Identify which cell holds the provided text, then report its (X, Y) central coordinate. 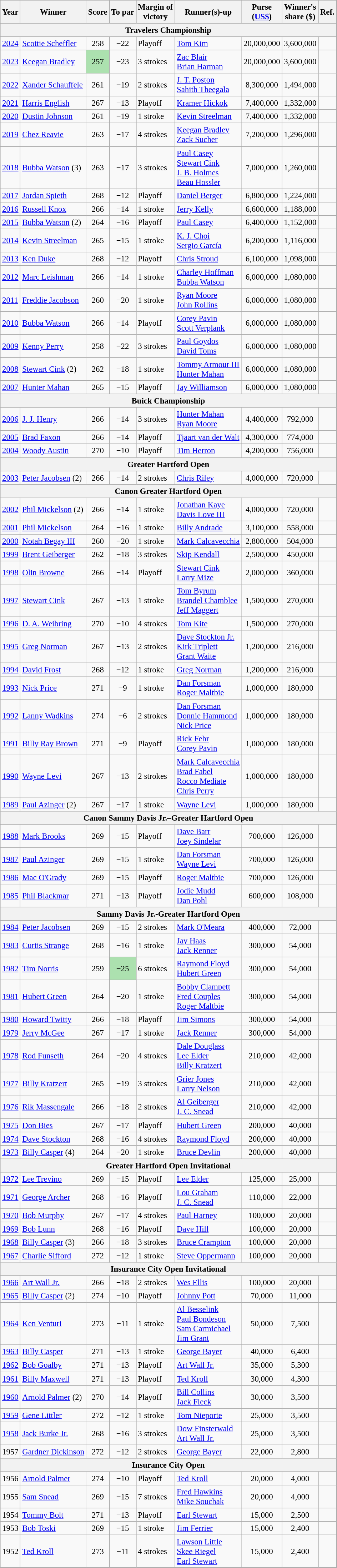
Stewart Cink Larry Mize (208, 573)
2017 (10, 195)
Xander Schauffele (54, 85)
Marc Leishman (54, 277)
2020 (10, 117)
1980 (10, 1020)
Dow Finsterwald Art Wall Jr. (208, 1433)
6,200,000 (262, 241)
1989 (10, 805)
−25 (123, 968)
Winner'sshare ($) (300, 12)
2004 (10, 451)
110,000 (262, 1197)
Arnold Palmer (2) (54, 1397)
Ryan Moore John Rollins (208, 300)
Dan Forsman Donnie Hammond Nick Price (208, 716)
Russell Knox (54, 209)
Kenny Perry (54, 346)
1,260,000 (300, 168)
2,800 (300, 1452)
Stewart Cink (54, 601)
1996 (10, 624)
Score (98, 12)
1981 (10, 997)
1995 (10, 647)
1984 (10, 927)
11,000 (300, 1296)
1990 (10, 776)
Phil Mickelson (54, 528)
Grier Jones Larry Nelson (208, 1084)
Dave Barr Joey Sindelar (208, 836)
1997 (10, 601)
Chris Riley (208, 478)
2001 (10, 528)
1983 (10, 946)
Bubba Watson (54, 323)
Zac Blair Brian Harman (208, 62)
1972 (10, 1179)
1960 (10, 1397)
Charley Hoffman Bubba Watson (208, 277)
6,600,000 (262, 209)
J. J. Henry (54, 419)
1994 (10, 670)
2019 (10, 135)
Rod Funseth (54, 1056)
1966 (10, 1283)
2,500,000 (262, 555)
To par (123, 12)
1957 (10, 1452)
1971 (10, 1197)
72,000 (300, 927)
1952 (10, 1552)
Rik Massengale (54, 1107)
Paul Azinger (2) (54, 805)
Bob Murphy (54, 1216)
Johnny Pott (208, 1296)
Tom Kite (208, 624)
2010 (10, 323)
1953 (10, 1528)
Sammy Davis Jr.-Greater Hartford Open (168, 914)
Insurance City Open (168, 1465)
Raymond Floyd Hubert Green (208, 968)
Canon Sammy Davis Jr.–Greater Hartford Open (168, 818)
Jay Williamson (208, 387)
1973 (10, 1152)
2022 (10, 85)
Bubba Watson (3) (54, 168)
Jerry McGee (54, 1033)
2008 (10, 369)
2,000,000 (262, 573)
2009 (10, 346)
Hunter Mahan Ryan Moore (208, 419)
Margin ofvictory (156, 12)
Paul Azinger (54, 859)
Keegan Bradley (54, 62)
Mark Calcavecchia Brad Fabel Rocco Mediate Chris Perry (208, 776)
Chris Stroud (208, 259)
1962 (10, 1365)
1956 (10, 1478)
1954 (10, 1515)
4,300,000 (262, 437)
2,500 (300, 1515)
Mac O'Grady (54, 877)
Lawson Little Skee Riegel Earl Stewart (208, 1552)
1,224,000 (300, 195)
Howard Twitty (54, 1020)
Dustin Johnson (54, 117)
Gardner Dickinson (54, 1452)
7,200,000 (262, 135)
Roger Maltbie (208, 877)
Bruce Crampton (208, 1242)
2007 (10, 387)
2024 (10, 44)
2003 (10, 478)
Bob Toski (54, 1528)
Jerry Kelly (208, 209)
7,500 (300, 1324)
Insurance City Open Invitational (168, 1269)
Billy Maxwell (54, 1379)
1,296,000 (300, 135)
108,000 (300, 896)
Al Geiberger J. C. Snead (208, 1107)
1998 (10, 573)
Tom Byrum Brandel Chamblee Jeff Maggert (208, 601)
Brent Geiberger (54, 555)
7 strokes (156, 1497)
Raymond Floyd (208, 1139)
2021 (10, 103)
Ken Duke (54, 259)
Jim Ferrier (208, 1528)
Bob Lunn (54, 1229)
125,000 (262, 1179)
Buick Championship (168, 401)
Freddie Jacobson (54, 300)
774,000 (300, 437)
Runner(s)-up (208, 12)
792,000 (300, 419)
Paul Casey Stewart Cink J. B. Holmes Beau Hossler (208, 168)
Billy Casper (3) (54, 1242)
2005 (10, 437)
1982 (10, 968)
1965 (10, 1296)
Tom Nieporte (208, 1415)
Billy Casper (4) (54, 1152)
6,800,000 (262, 195)
Brad Faxon (54, 437)
1993 (10, 688)
2002 (10, 509)
David Frost (54, 670)
4,400,000 (262, 419)
1992 (10, 716)
Dan Forsman Wayne Levi (208, 859)
50,000 (262, 1324)
1985 (10, 896)
70,000 (262, 1296)
Paul Goydos David Toms (208, 346)
−23 (123, 62)
Dale Douglass Lee Elder Billy Kratzert (208, 1056)
Bobby Clampett Fred Couples Roger Maltbie (208, 997)
Phil Blackmar (54, 896)
Purse(US$) (262, 12)
2006 (10, 419)
Lee Trevino (54, 1179)
2016 (10, 209)
Ref. (327, 12)
Peter Jacobsen (2) (54, 478)
Arnold Palmer (54, 1478)
Mark Calcavecchia (208, 541)
6,400 (300, 1352)
1975 (10, 1125)
Dave Stockton Jr. Kirk Triplett Grant Waite (208, 647)
Don Bies (54, 1125)
Phil Mickelson (2) (54, 509)
5,300 (300, 1365)
Travelers Championship (168, 30)
1964 (10, 1324)
J. T. Poston Sahith Theegala (208, 85)
Jack Burke Jr. (54, 1433)
Woody Austin (54, 451)
Jonathan Kaye Davis Love III (208, 509)
Canon Greater Hartford Open (168, 491)
1999 (10, 555)
D. A. Weibring (54, 624)
Gene Littler (54, 1415)
Kramer Hickok (208, 103)
1974 (10, 1139)
1987 (10, 859)
259 (98, 968)
Dave Hill (208, 1229)
2000 (10, 541)
Tommy Armour III Hunter Mahan (208, 369)
1991 (10, 743)
2011 (10, 300)
Rick Fehr Corey Pavin (208, 743)
Tommy Bolt (54, 1515)
1969 (10, 1229)
1986 (10, 877)
Dave Stockton (54, 1139)
Olin Browne (54, 573)
1967 (10, 1256)
Paul Harney (208, 1216)
Stewart Cink (2) (54, 369)
2014 (10, 241)
Sam Snead (54, 1497)
Corey Pavin Scott Verplank (208, 323)
Billy Casper (54, 1352)
Dan Forsman Roger Maltbie (208, 688)
257 (98, 62)
Jordan Spieth (54, 195)
Bill Collins Jack Fleck (208, 1397)
6,100,000 (262, 259)
Tim Herron (208, 451)
1955 (10, 1497)
1979 (10, 1033)
Jim Simons (208, 1020)
Earl Stewart (208, 1515)
Steve Oppermann (208, 1256)
1959 (10, 1415)
Wes Ellis (208, 1283)
504,000 (300, 541)
Lanny Wadkins (54, 716)
Paul Casey (208, 222)
4,200,000 (262, 451)
450,000 (300, 555)
Harris English (54, 103)
1958 (10, 1433)
360,000 (300, 573)
1976 (10, 1107)
Notah Begay III (54, 541)
Billy Casper (2) (54, 1296)
Jack Renner (208, 1033)
2018 (10, 168)
Scottie Scheffler (54, 44)
1988 (10, 836)
1977 (10, 1084)
Tjaart van der Walt (208, 437)
Billy Kratzert (54, 1084)
2012 (10, 277)
8,300,000 (262, 85)
Billy Andrade (208, 528)
Jay Haas Jack Renner (208, 946)
1,188,000 (300, 209)
2,800,000 (262, 541)
Charlie Sifford (54, 1256)
Billy Ray Brown (54, 743)
Skip Kendall (208, 555)
35,000 (262, 1365)
Keegan Bradley Zack Sucher (208, 135)
Fred Hawkins Mike Souchak (208, 1497)
Nick Price (54, 688)
Year (10, 12)
Bubba Watson (2) (54, 222)
756,000 (300, 451)
Jodie Mudd Dan Pohl (208, 896)
Daniel Berger (208, 195)
Winner (54, 12)
Peter Jacobsen (54, 927)
Lee Elder (208, 1179)
Curtis Strange (54, 946)
1,494,000 (300, 85)
Tim Norris (54, 968)
4,300 (300, 1379)
Al Besselink Paul Bondeson Sam Carmichael Jim Grant (208, 1324)
600,000 (262, 896)
Hunter Mahan (54, 387)
1,152,000 (300, 222)
6 strokes (156, 968)
7,000,000 (262, 168)
Ken Venturi (54, 1324)
Chez Reavie (54, 135)
Mark Brooks (54, 836)
Lou Graham J. C. Snead (208, 1197)
Greater Hartford Open (168, 464)
1978 (10, 1056)
Greater Hartford Open Invitational (168, 1166)
558,000 (300, 528)
−6 (123, 716)
2013 (10, 259)
1,098,000 (300, 259)
Bruce Devlin (208, 1152)
1961 (10, 1379)
Bob Goalby (54, 1365)
2023 (10, 62)
1,116,000 (300, 241)
6,400,000 (262, 222)
Tom Kim (208, 44)
Mark O'Meara (208, 927)
400,000 (262, 927)
K. J. Choi Sergio García (208, 241)
1968 (10, 1242)
1963 (10, 1352)
1970 (10, 1216)
3,100,000 (262, 528)
2015 (10, 222)
George Archer (54, 1197)
